Identify which cell holds the provided text, then report its [X, Y] central coordinate. 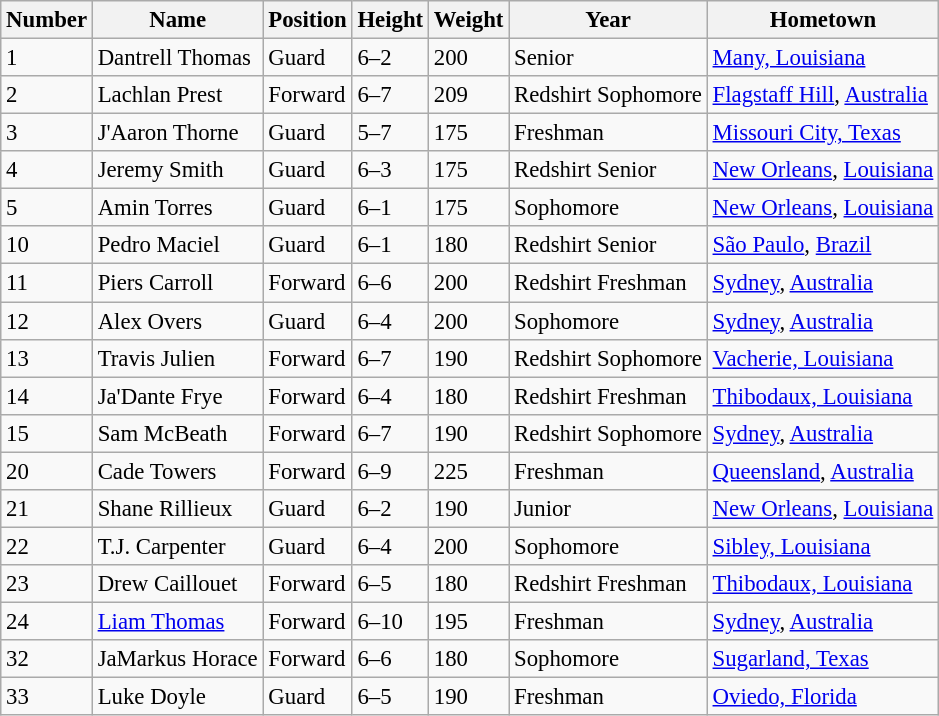
Alex Overs [178, 321]
Hometown [822, 20]
Vacherie, Louisiana [822, 358]
2 [47, 95]
Lachlan Prest [178, 95]
Pedro Maciel [178, 245]
Name [178, 20]
1 [47, 58]
11 [47, 283]
23 [47, 584]
195 [468, 621]
Senior [608, 58]
Height [390, 20]
14 [47, 396]
12 [47, 321]
Sibley, Louisiana [822, 546]
Luke Doyle [178, 697]
20 [47, 471]
21 [47, 509]
São Paulo, Brazil [822, 245]
Queensland, Australia [822, 471]
6–10 [390, 621]
Number [47, 20]
Missouri City, Texas [822, 133]
13 [47, 358]
Liam Thomas [178, 621]
T.J. Carpenter [178, 546]
Drew Caillouet [178, 584]
Junior [608, 509]
Weight [468, 20]
4 [47, 170]
Amin Torres [178, 208]
Jeremy Smith [178, 170]
Cade Towers [178, 471]
Year [608, 20]
Ja'Dante Frye [178, 396]
33 [47, 697]
22 [47, 546]
Flagstaff Hill, Australia [822, 95]
3 [47, 133]
6–3 [390, 170]
225 [468, 471]
Shane Rillieux [178, 509]
10 [47, 245]
JaMarkus Horace [178, 659]
Sugarland, Texas [822, 659]
5–7 [390, 133]
Position [308, 20]
Sam McBeath [178, 433]
209 [468, 95]
24 [47, 621]
32 [47, 659]
Many, Louisiana [822, 58]
J'Aaron Thorne [178, 133]
Dantrell Thomas [178, 58]
15 [47, 433]
6–9 [390, 471]
5 [47, 208]
Piers Carroll [178, 283]
Travis Julien [178, 358]
Oviedo, Florida [822, 697]
